Return (X, Y) of the center of cell containing provided text 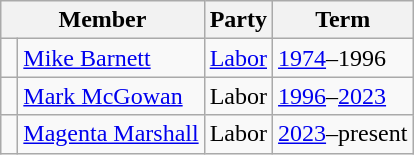
Mark McGowan (111, 96)
Term (343, 20)
1996–2023 (343, 96)
Magenta Marshall (111, 134)
2023–present (343, 134)
1974–1996 (343, 58)
Member (102, 20)
Party (238, 20)
Mike Barnett (111, 58)
